Find where the given text appears and provide that cell's center as [x, y] coordinate. 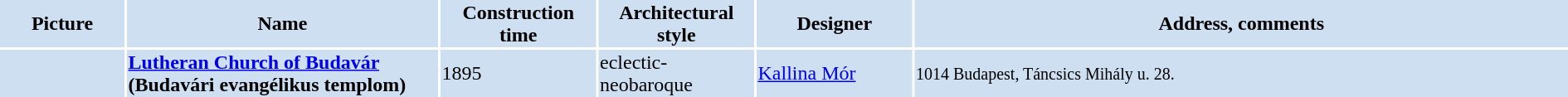
Lutheran Church of Budavár (Budavári evangélikus templom) [282, 73]
Construction time [519, 23]
eclectic-neobaroque [677, 73]
Designer [835, 23]
Picture [62, 23]
Name [282, 23]
Kallina Mór [835, 73]
1014 Budapest, Táncsics Mihály u. 28. [1241, 73]
Address, comments [1241, 23]
1895 [519, 73]
Architectural style [677, 23]
